Provide the [x, y] coordinate of the cell's center where the given text is located.  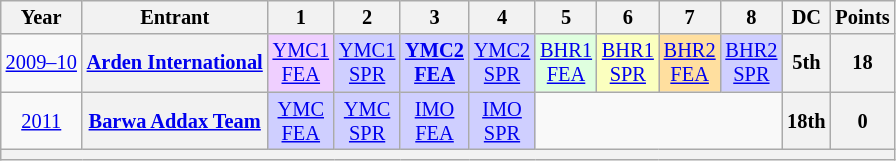
4 [502, 17]
Points [862, 17]
18 [862, 63]
BHR2FEA [690, 63]
YMC2FEA [434, 63]
18th [806, 121]
DC [806, 17]
BHR1SPR [628, 63]
YMC2SPR [502, 63]
YMCSPR [367, 121]
7 [690, 17]
5 [566, 17]
YMCFEA [301, 121]
Entrant [175, 17]
Arden International [175, 63]
Year [42, 17]
YMC1FEA [301, 63]
BHR1FEA [566, 63]
YMC1SPR [367, 63]
2009–10 [42, 63]
0 [862, 121]
8 [751, 17]
IMOFEA [434, 121]
Barwa Addax Team [175, 121]
BHR2SPR [751, 63]
2 [367, 17]
2011 [42, 121]
5th [806, 63]
6 [628, 17]
3 [434, 17]
1 [301, 17]
IMOSPR [502, 121]
